Detect which cell encompasses the target text, then output its [X, Y] center coordinate. 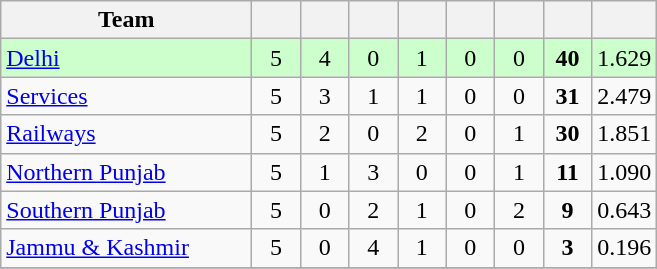
Team [126, 20]
Services [126, 96]
Delhi [126, 58]
40 [568, 58]
1.629 [624, 58]
1.090 [624, 172]
Jammu & Kashmir [126, 248]
Railways [126, 134]
Northern Punjab [126, 172]
2.479 [624, 96]
31 [568, 96]
0.196 [624, 248]
0.643 [624, 210]
11 [568, 172]
Southern Punjab [126, 210]
9 [568, 210]
30 [568, 134]
1.851 [624, 134]
